Scan for the cell matching the given text and deliver its [x, y] coordinate at center. 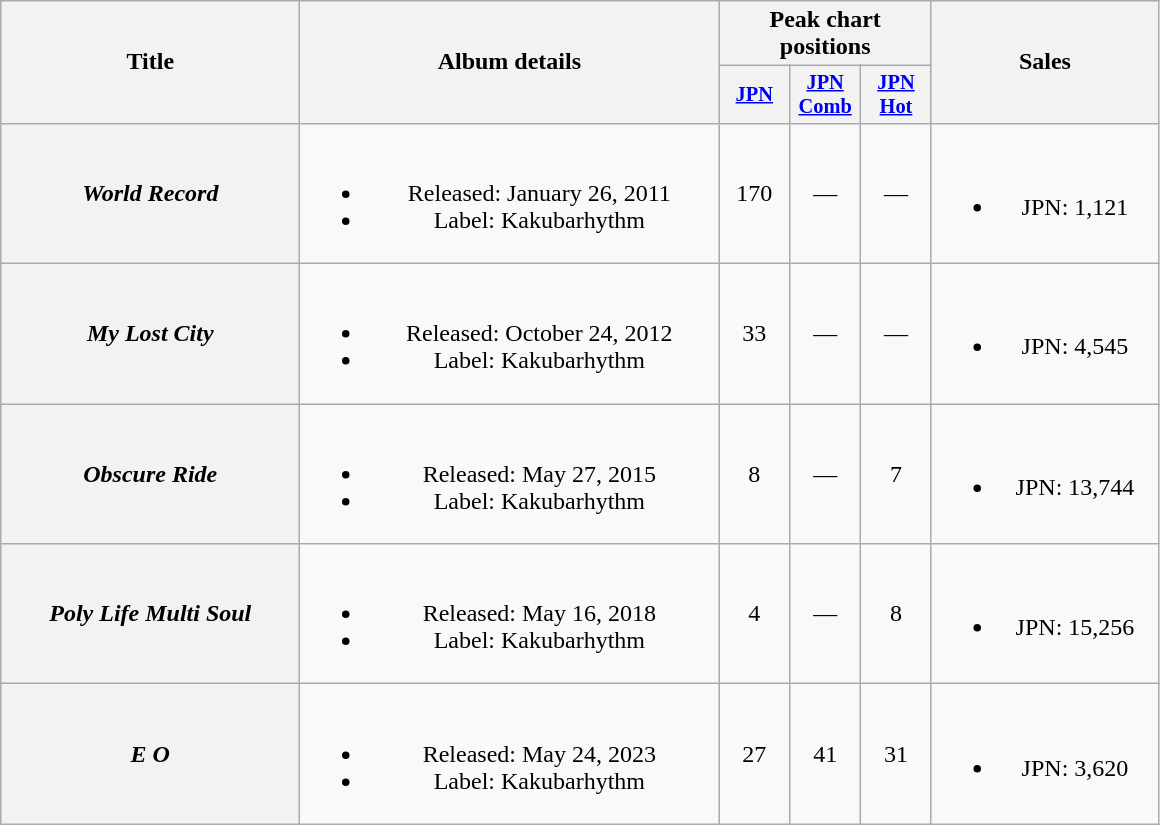
Released: May 24, 2023Label: Kakubarhythm [510, 754]
Released: May 16, 2018Label: Kakubarhythm [510, 614]
27 [754, 754]
4 [754, 614]
JPNComb [826, 95]
Released: October 24, 2012Label: Kakubarhythm [510, 334]
Album details [510, 62]
Title [150, 62]
World Record [150, 193]
Poly Life Multi Soul [150, 614]
JPN: 15,256 [1044, 614]
JPN: 3,620 [1044, 754]
Obscure Ride [150, 474]
33 [754, 334]
JPN [754, 95]
Sales [1044, 62]
7 [896, 474]
JPN: 4,545 [1044, 334]
JPN: 13,744 [1044, 474]
My Lost City [150, 334]
31 [896, 754]
JPN: 1,121 [1044, 193]
170 [754, 193]
Released: May 27, 2015Label: Kakubarhythm [510, 474]
41 [826, 754]
Released: January 26, 2011Label: Kakubarhythm [510, 193]
Peak chart positions [826, 34]
JPNHot [896, 95]
E O [150, 754]
